Return (X, Y) of the center of cell containing provided text 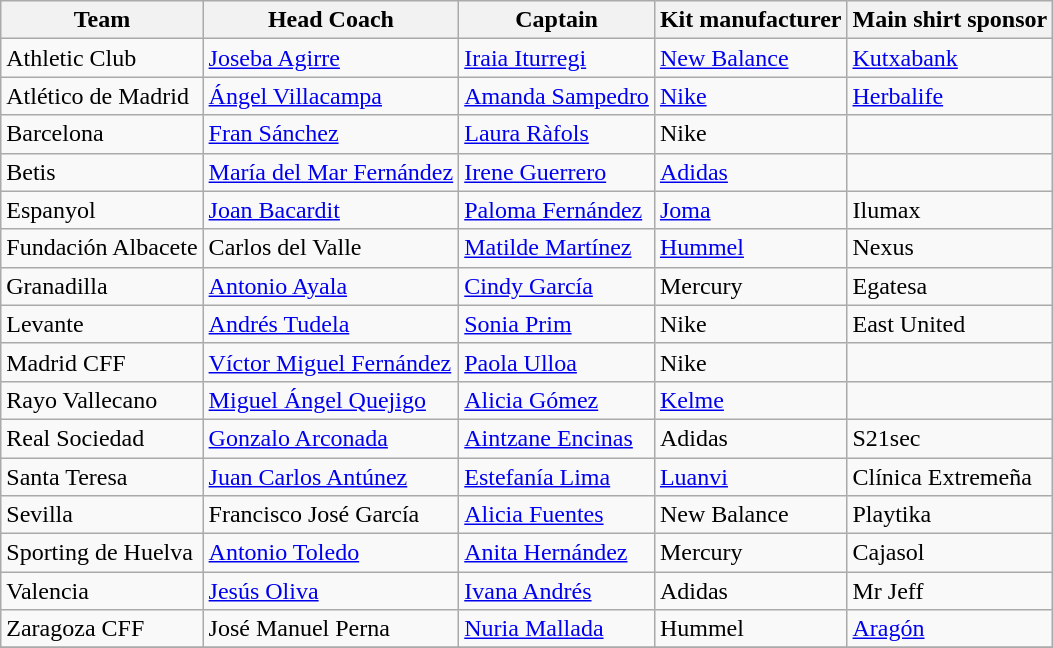
Cindy García (557, 286)
Laura Ràfols (557, 134)
Team (102, 20)
Fran Sánchez (331, 134)
Captain (557, 20)
Fundación Albacete (102, 248)
Alicia Fuentes (557, 515)
Clínica Extremeña (950, 477)
Miguel Ángel Quejigo (331, 400)
Madrid CFF (102, 362)
Carlos del Valle (331, 248)
Antonio Toledo (331, 553)
Paloma Fernández (557, 210)
Cajasol (950, 553)
Jesús Oliva (331, 591)
Víctor Miguel Fernández (331, 362)
Mr Jeff (950, 591)
Levante (102, 324)
Nuria Mallada (557, 629)
Egatesa (950, 286)
Andrés Tudela (331, 324)
Sevilla (102, 515)
María del Mar Fernández (331, 172)
Matilde Martínez (557, 248)
Joma (750, 210)
Sporting de Huelva (102, 553)
Zaragoza CFF (102, 629)
Real Sociedad (102, 438)
Nexus (950, 248)
Gonzalo Arconada (331, 438)
S21sec (950, 438)
Sonia Prim (557, 324)
Alicia Gómez (557, 400)
Kit manufacturer (750, 20)
Santa Teresa (102, 477)
Espanyol (102, 210)
Kutxabank (950, 58)
Kelme (750, 400)
Juan Carlos Antúnez (331, 477)
Luanvi (750, 477)
Ángel Villacampa (331, 96)
José Manuel Perna (331, 629)
Valencia (102, 591)
Granadilla (102, 286)
Joseba Agirre (331, 58)
Aintzane Encinas (557, 438)
Amanda Sampedro (557, 96)
Aragón (950, 629)
Herbalife (950, 96)
Paola Ulloa (557, 362)
Irene Guerrero (557, 172)
Joan Bacardit (331, 210)
Barcelona (102, 134)
Iraia Iturregi (557, 58)
Estefanía Lima (557, 477)
Athletic Club (102, 58)
Betis (102, 172)
Anita Hernández (557, 553)
East United (950, 324)
Atlético de Madrid (102, 96)
Ilumax (950, 210)
Ivana Andrés (557, 591)
Antonio Ayala (331, 286)
Rayo Vallecano (102, 400)
Main shirt sponsor (950, 20)
Head Coach (331, 20)
Francisco José García (331, 515)
Playtika (950, 515)
